Pinpoint the cell where the given text exists, returning its (x, y) midpoint coordinate. 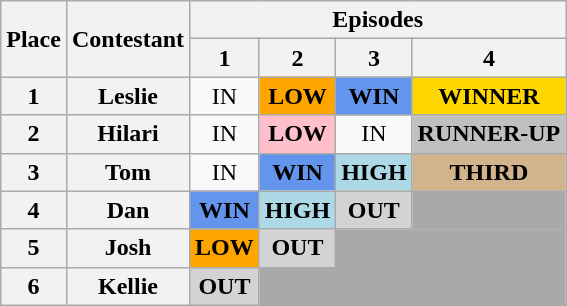
Dan (128, 210)
Josh (128, 248)
5 (34, 248)
Contestant (128, 39)
Episodes (378, 20)
WINNER (489, 96)
Place (34, 39)
Hilari (128, 134)
Leslie (128, 96)
Kellie (128, 286)
6 (34, 286)
Tom (128, 172)
THIRD (489, 172)
RUNNER-UP (489, 134)
